Capture the cell that displays the provided text and extract its [x, y] central coordinate. 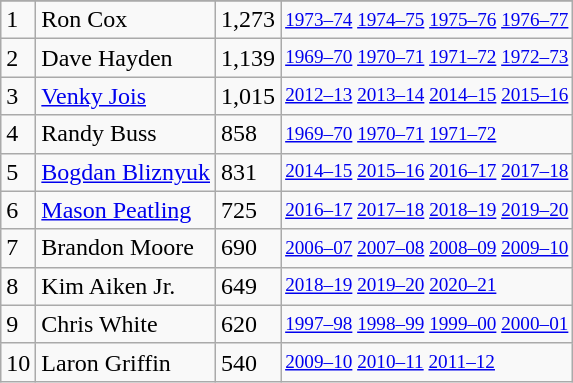
2012–13 2013–14 2014–15 2015–16 [427, 96]
Brandon Moore [126, 248]
Dave Hayden [126, 58]
Mason Peatling [126, 210]
2014–15 2015–16 2016–17 2017–18 [427, 172]
9 [18, 324]
8 [18, 286]
6 [18, 210]
Kim Aiken Jr. [126, 286]
2009–10 2010–11 2011–12 [427, 362]
1 [18, 20]
10 [18, 362]
Randy Buss [126, 134]
1969–70 1970–71 1971–72 [427, 134]
Ron Cox [126, 20]
2 [18, 58]
1969–70 1970–71 1971–72 1972–73 [427, 58]
831 [248, 172]
4 [18, 134]
690 [248, 248]
725 [248, 210]
5 [18, 172]
540 [248, 362]
1973–74 1974–75 1975–76 1976–77 [427, 20]
2018–19 2019–20 2020–21 [427, 286]
2016–17 2017–18 2018–19 2019–20 [427, 210]
620 [248, 324]
Venky Jois [126, 96]
1,015 [248, 96]
Bogdan Bliznyuk [126, 172]
649 [248, 286]
Chris White [126, 324]
1,273 [248, 20]
858 [248, 134]
7 [18, 248]
1997–98 1998–99 1999–00 2000–01 [427, 324]
1,139 [248, 58]
3 [18, 96]
Laron Griffin [126, 362]
2006–07 2007–08 2008–09 2009–10 [427, 248]
